Output the [X, Y] coordinate of the center of the cell containing the given text.  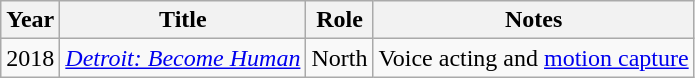
Voice acting and motion capture [534, 58]
Detroit: Become Human [183, 58]
2018 [30, 58]
North [340, 58]
Year [30, 20]
Role [340, 20]
Title [183, 20]
Notes [534, 20]
